From the cell containing the given text, extract its center point as [x, y] coordinate. 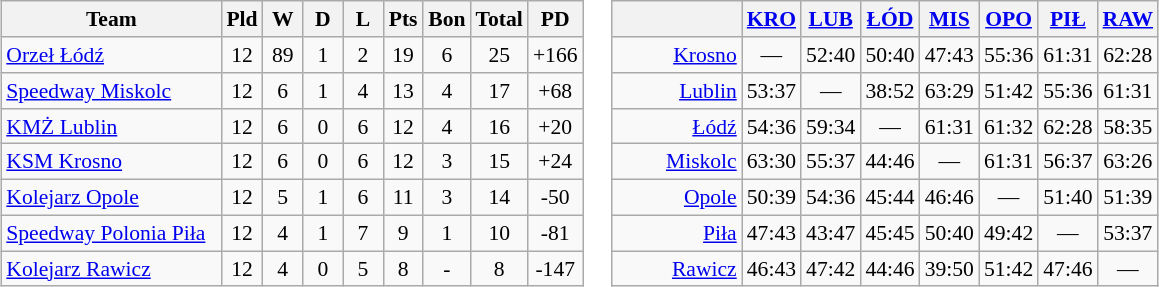
46:43 [772, 269]
7 [363, 233]
Team [111, 19]
Orzeł Łódź [111, 55]
2 [363, 55]
51:39 [1128, 197]
55:37 [830, 162]
38:52 [890, 91]
Pts [403, 19]
15 [500, 162]
Opole [677, 197]
KMŻ Lublin [111, 126]
PD [556, 19]
MIS [950, 19]
LUB [830, 19]
Pld [242, 19]
Bon [446, 19]
11 [403, 197]
59:34 [830, 126]
L [363, 19]
KRO [772, 19]
D [323, 19]
+166 [556, 55]
-81 [556, 233]
Piła [677, 233]
19 [403, 55]
KSM Krosno [111, 162]
Kolejarz Opole [111, 197]
+24 [556, 162]
52:40 [830, 55]
-147 [556, 269]
Lublin [677, 91]
25 [500, 55]
63:26 [1128, 162]
50:39 [772, 197]
Speedway Polonia Piła [111, 233]
Łódź [677, 126]
Speedway Miskolc [111, 91]
10 [500, 233]
W [283, 19]
45:45 [890, 233]
47:46 [1068, 269]
9 [403, 233]
63:30 [772, 162]
43:47 [830, 233]
Kolejarz Rawicz [111, 269]
14 [500, 197]
- [446, 269]
RAW [1128, 19]
Total [500, 19]
49:42 [1008, 233]
Rawicz [677, 269]
56:37 [1068, 162]
51:40 [1068, 197]
39:50 [950, 269]
63:29 [950, 91]
OPO [1008, 19]
58:35 [1128, 126]
45:44 [890, 197]
Krosno [677, 55]
PIŁ [1068, 19]
89 [283, 55]
61:32 [1008, 126]
13 [403, 91]
ŁÓD [890, 19]
17 [500, 91]
+20 [556, 126]
16 [500, 126]
47:42 [830, 269]
46:46 [950, 197]
+68 [556, 91]
Miskolc [677, 162]
-50 [556, 197]
